For the text-containing cell, return its midpoint in (x, y) coordinate format. 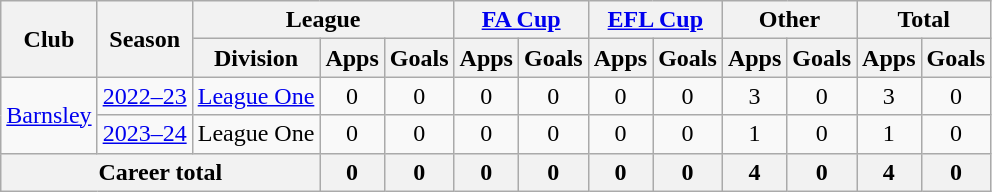
FA Cup (521, 20)
Other (789, 20)
Barnsley (49, 115)
2022–23 (144, 96)
Club (49, 39)
Season (144, 39)
League (323, 20)
Total (924, 20)
EFL Cup (655, 20)
Division (256, 58)
Career total (160, 172)
2023–24 (144, 134)
